Extract the (x, y) coordinate from the center of the cell holding the provided text.  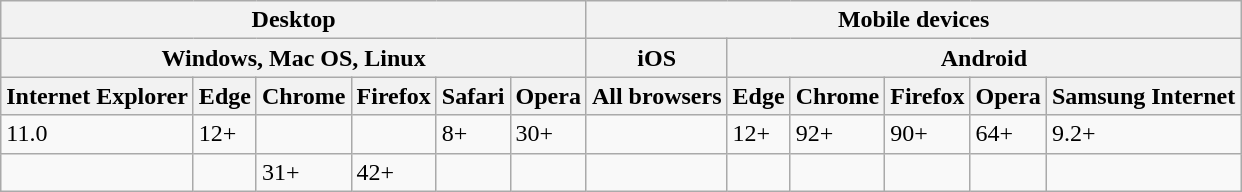
Mobile devices (913, 20)
90+ (928, 134)
8+ (473, 134)
Internet Explorer (98, 96)
Android (984, 58)
Windows, Mac OS, Linux (294, 58)
iOS (656, 58)
42+ (394, 172)
Safari (473, 96)
31+ (304, 172)
11.0 (98, 134)
92+ (838, 134)
30+ (548, 134)
Desktop (294, 20)
64+ (1008, 134)
Samsung Internet (1143, 96)
All browsers (656, 96)
9.2+ (1143, 134)
